Detect which cell encompasses the target text, then output its [X, Y] center coordinate. 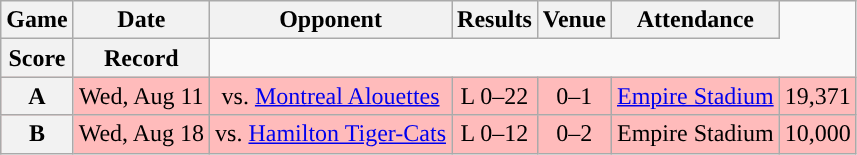
vs. Hamilton Tiger-Cats [331, 134]
Venue [574, 20]
Date [141, 20]
Game [37, 20]
19,371 [818, 96]
A [37, 96]
Opponent [331, 20]
10,000 [818, 134]
L 0–12 [495, 134]
Wed, Aug 18 [141, 134]
vs. Montreal Alouettes [331, 96]
B [37, 134]
L 0–22 [495, 96]
Score [37, 58]
Wed, Aug 11 [141, 96]
Attendance [695, 20]
Record [141, 58]
Results [495, 20]
0–2 [574, 134]
0–1 [574, 96]
